For the text-containing cell, return its midpoint in (x, y) coordinate format. 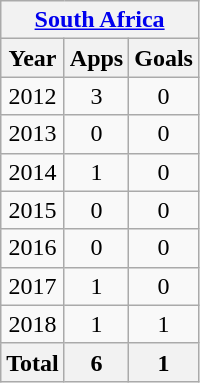
South Africa (100, 20)
6 (96, 362)
Goals (164, 58)
Apps (96, 58)
Total (33, 362)
2014 (33, 172)
2015 (33, 210)
2016 (33, 248)
2013 (33, 134)
2018 (33, 324)
3 (96, 96)
Year (33, 58)
2017 (33, 286)
2012 (33, 96)
